For the text-containing cell, return its midpoint in [X, Y] coordinate format. 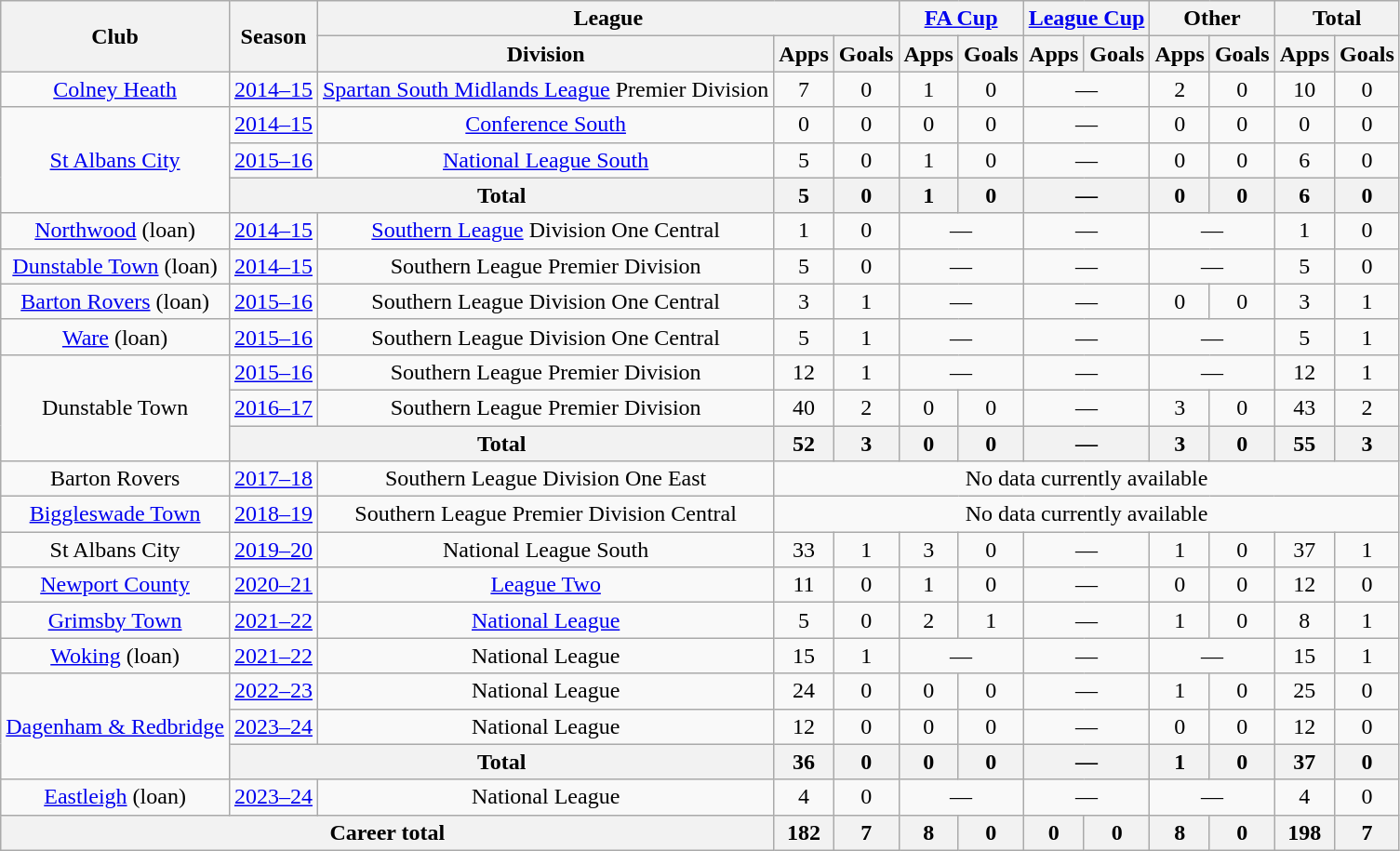
Colney Heath [115, 89]
Newport County [115, 585]
33 [804, 550]
Career total [387, 832]
40 [804, 407]
52 [804, 444]
Eastleigh (loan) [115, 797]
Dunstable Town (loan) [115, 266]
198 [1304, 832]
Barton Rovers (loan) [115, 301]
League Two [545, 585]
Biggleswade Town [115, 514]
36 [804, 762]
2016–17 [273, 407]
League [608, 19]
FA Cup [961, 19]
2019–20 [273, 550]
Barton Rovers [115, 479]
55 [1304, 444]
Grimsby Town [115, 620]
182 [804, 832]
League Cup [1087, 19]
Division [545, 54]
Club [115, 36]
24 [804, 691]
Other [1212, 19]
25 [1304, 691]
2018–19 [273, 514]
2022–23 [273, 691]
Dagenham & Redbridge [115, 726]
Spartan South Midlands League Premier Division [545, 89]
2020–21 [273, 585]
Dunstable Town [115, 407]
2017–18 [273, 479]
Southern League Premier Division Central [545, 514]
10 [1304, 89]
Woking (loan) [115, 656]
Season [273, 36]
Ware (loan) [115, 337]
43 [1304, 407]
11 [804, 585]
Conference South [545, 125]
Northwood (loan) [115, 231]
Southern League Division One East [545, 479]
